Return the (x, y) coordinate for the center point of the cell that contains the specified text.  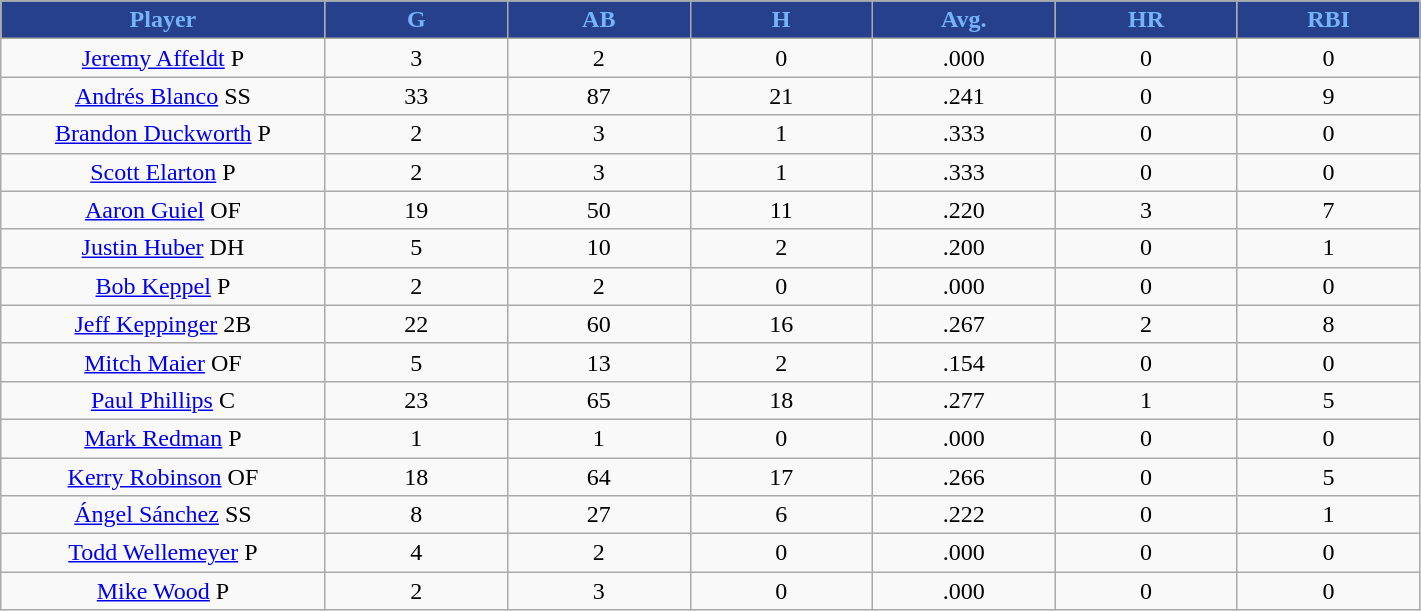
7 (1328, 210)
65 (599, 400)
21 (781, 96)
.154 (963, 362)
23 (416, 400)
Jeremy Affeldt P (163, 58)
11 (781, 210)
Mike Wood P (163, 591)
Avg. (963, 20)
4 (416, 553)
33 (416, 96)
.267 (963, 324)
60 (599, 324)
.277 (963, 400)
Jeff Keppinger 2B (163, 324)
Mark Redman P (163, 438)
50 (599, 210)
Bob Keppel P (163, 286)
22 (416, 324)
Todd Wellemeyer P (163, 553)
.220 (963, 210)
19 (416, 210)
HR (1146, 20)
.200 (963, 248)
Ángel Sánchez SS (163, 515)
.266 (963, 477)
64 (599, 477)
27 (599, 515)
AB (599, 20)
Kerry Robinson OF (163, 477)
RBI (1328, 20)
H (781, 20)
Scott Elarton P (163, 172)
G (416, 20)
Aaron Guiel OF (163, 210)
10 (599, 248)
16 (781, 324)
.241 (963, 96)
6 (781, 515)
Andrés Blanco SS (163, 96)
17 (781, 477)
87 (599, 96)
.222 (963, 515)
Brandon Duckworth P (163, 134)
Mitch Maier OF (163, 362)
9 (1328, 96)
13 (599, 362)
Justin Huber DH (163, 248)
Player (163, 20)
Paul Phillips C (163, 400)
